Search for the cell housing the specified text and yield its (x, y) center coordinate. 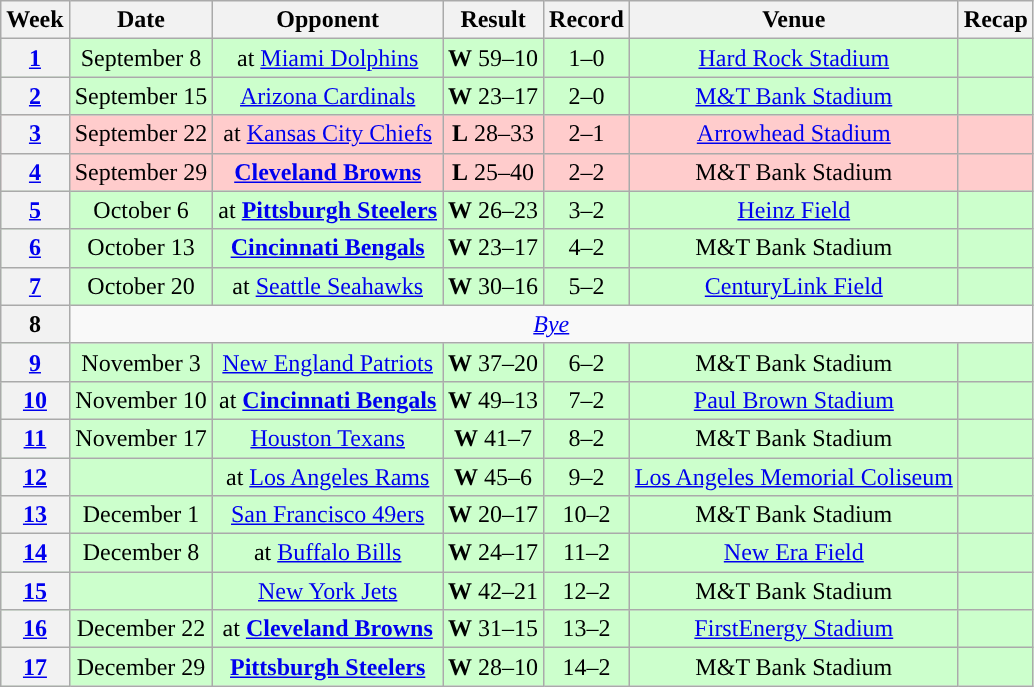
New England Patriots (328, 362)
Heinz Field (794, 210)
Hard Rock Stadium (794, 58)
W 20–17 (494, 515)
September 29 (141, 172)
Bye (551, 324)
1 (35, 58)
W 42–21 (494, 591)
15 (35, 591)
W 30–16 (494, 286)
5 (35, 210)
Cincinnati Bengals (328, 248)
10–2 (587, 515)
December 1 (141, 515)
4–2 (587, 248)
at Seattle Seahawks (328, 286)
W 37–20 (494, 362)
3–2 (587, 210)
November 17 (141, 438)
FirstEnergy Stadium (794, 629)
8–2 (587, 438)
W 31–15 (494, 629)
Record (587, 20)
at Los Angeles Rams (328, 477)
at Pittsburgh Steelers (328, 210)
Cleveland Browns (328, 172)
1–0 (587, 58)
2–0 (587, 96)
at Cincinnati Bengals (328, 400)
New York Jets (328, 591)
New Era Field (794, 553)
at Cleveland Browns (328, 629)
2–2 (587, 172)
W 26–23 (494, 210)
13–2 (587, 629)
Paul Brown Stadium (794, 400)
December 29 (141, 667)
October 6 (141, 210)
Venue (794, 20)
September 22 (141, 134)
San Francisco 49ers (328, 515)
December 22 (141, 629)
10 (35, 400)
W 59–10 (494, 58)
7–2 (587, 400)
November 10 (141, 400)
L 28–33 (494, 134)
Opponent (328, 20)
11–2 (587, 553)
Los Angeles Memorial Coliseum (794, 477)
October 13 (141, 248)
September 15 (141, 96)
4 (35, 172)
Result (494, 20)
14 (35, 553)
L 25–40 (494, 172)
13 (35, 515)
8 (35, 324)
at Buffalo Bills (328, 553)
W 28–10 (494, 667)
2–1 (587, 134)
December 8 (141, 553)
W 45–6 (494, 477)
7 (35, 286)
Date (141, 20)
14–2 (587, 667)
W 41–7 (494, 438)
12–2 (587, 591)
12 (35, 477)
6–2 (587, 362)
11 (35, 438)
9 (35, 362)
September 8 (141, 58)
October 20 (141, 286)
5–2 (587, 286)
2 (35, 96)
November 3 (141, 362)
Arrowhead Stadium (794, 134)
6 (35, 248)
Houston Texans (328, 438)
3 (35, 134)
W 24–17 (494, 553)
17 (35, 667)
Arizona Cardinals (328, 96)
Pittsburgh Steelers (328, 667)
16 (35, 629)
Week (35, 20)
at Kansas City Chiefs (328, 134)
at Miami Dolphins (328, 58)
Recap (996, 20)
CenturyLink Field (794, 286)
W 49–13 (494, 400)
9–2 (587, 477)
